Determine the [X, Y] coordinate at the center of the cell enclosing the given text.  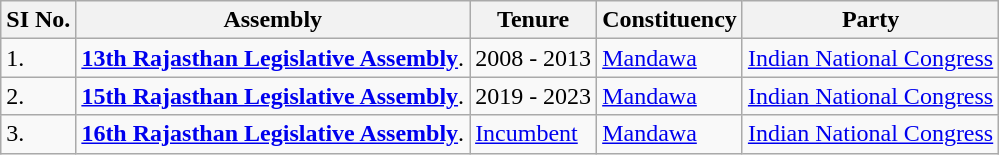
2. [38, 96]
Constituency [670, 20]
2008 - 2013 [534, 58]
15th Rajasthan Legislative Assembly. [273, 96]
Assembly [273, 20]
1. [38, 58]
Incumbent [534, 134]
Party [870, 20]
3. [38, 134]
13th Rajasthan Legislative Assembly. [273, 58]
2019 - 2023 [534, 96]
Tenure [534, 20]
16th Rajasthan Legislative Assembly. [273, 134]
SI No. [38, 20]
